Extract the [x, y] coordinate from the center of the cell holding the provided text.  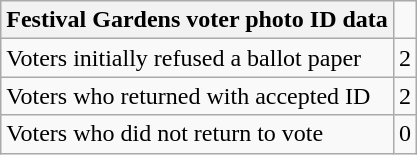
Festival Gardens voter photo ID data [198, 20]
Voters who did not return to vote [198, 134]
Voters who returned with accepted ID [198, 96]
0 [404, 134]
Voters initially refused a ballot paper [198, 58]
